For the text-containing cell, return its midpoint in [x, y] coordinate format. 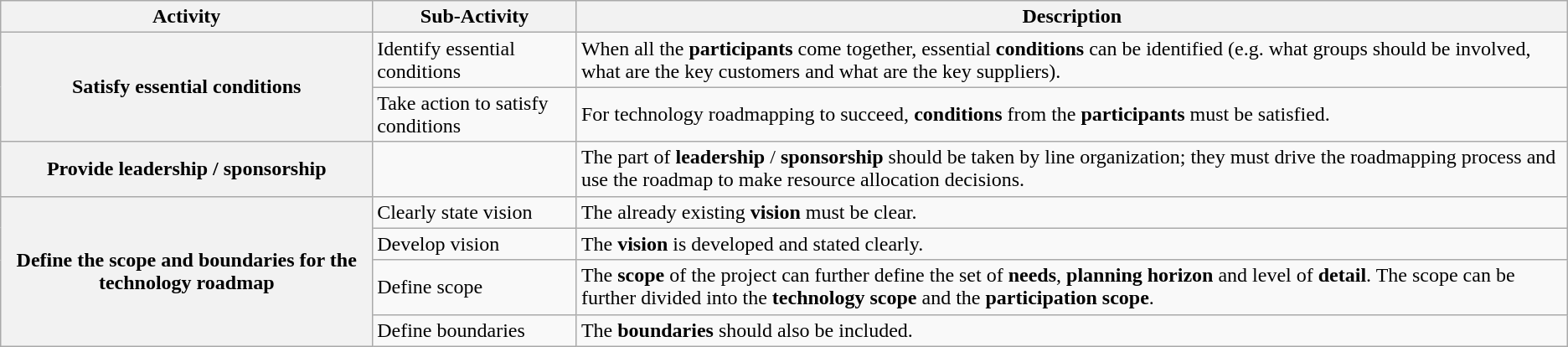
Take action to satisfy conditions [475, 114]
Satisfy essential conditions [187, 87]
The boundaries should also be included. [1072, 330]
Activity [187, 17]
Define scope [475, 287]
The already existing vision must be clear. [1072, 212]
Define the scope and boundaries for the technology roadmap [187, 272]
Sub-Activity [475, 17]
Define boundaries [475, 330]
The vision is developed and stated clearly. [1072, 244]
For technology roadmapping to succeed, conditions from the participants must be satisfied. [1072, 114]
Description [1072, 17]
Identify essential conditions [475, 60]
Develop vision [475, 244]
Clearly state vision [475, 212]
Provide leadership / sponsorship [187, 169]
